For the text-containing cell, return its midpoint in (X, Y) coordinate format. 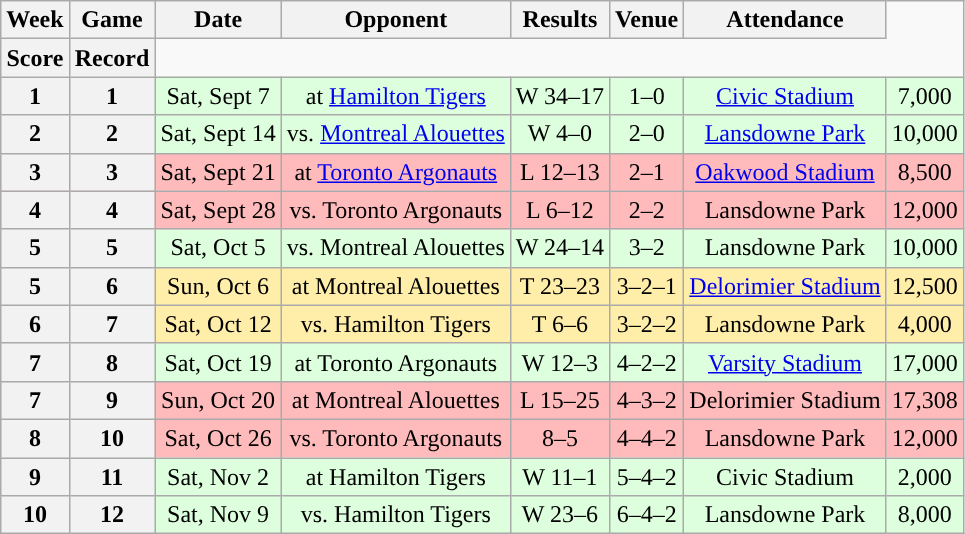
Venue (647, 20)
Score (35, 58)
Sun, Oct 20 (218, 400)
8,500 (924, 172)
2–0 (647, 134)
Sat, Oct 19 (218, 362)
Sun, Oct 6 (218, 286)
L 15–25 (560, 400)
Attendance (785, 20)
W 23–6 (560, 515)
Sat, Sept 7 (218, 96)
T 23–23 (560, 286)
4–3–2 (647, 400)
3–2 (647, 248)
Game (112, 20)
Sat, Sept 14 (218, 134)
5–4–2 (647, 477)
17,000 (924, 362)
8–5 (560, 438)
3–2–2 (647, 324)
8,000 (924, 515)
W 12–3 (560, 362)
Opponent (396, 20)
Sat, Nov 9 (218, 515)
4,000 (924, 324)
Sat, Sept 21 (218, 172)
W 4–0 (560, 134)
1–0 (647, 96)
Sat, Sept 28 (218, 210)
Week (35, 20)
L 12–13 (560, 172)
L 6–12 (560, 210)
4–4–2 (647, 438)
Record (112, 58)
Oakwood Stadium (785, 172)
12 (112, 515)
17,308 (924, 400)
Results (560, 20)
6–4–2 (647, 515)
Sat, Oct 26 (218, 438)
4–2–2 (647, 362)
11 (112, 477)
Sat, Oct 12 (218, 324)
Sat, Nov 2 (218, 477)
Varsity Stadium (785, 362)
W 11–1 (560, 477)
Sat, Oct 5 (218, 248)
2,000 (924, 477)
W 24–14 (560, 248)
Date (218, 20)
2–1 (647, 172)
7,000 (924, 96)
T 6–6 (560, 324)
12,500 (924, 286)
3–2–1 (647, 286)
2–2 (647, 210)
W 34–17 (560, 96)
